Locate the cell with the specified text and output its [x, y] center coordinate. 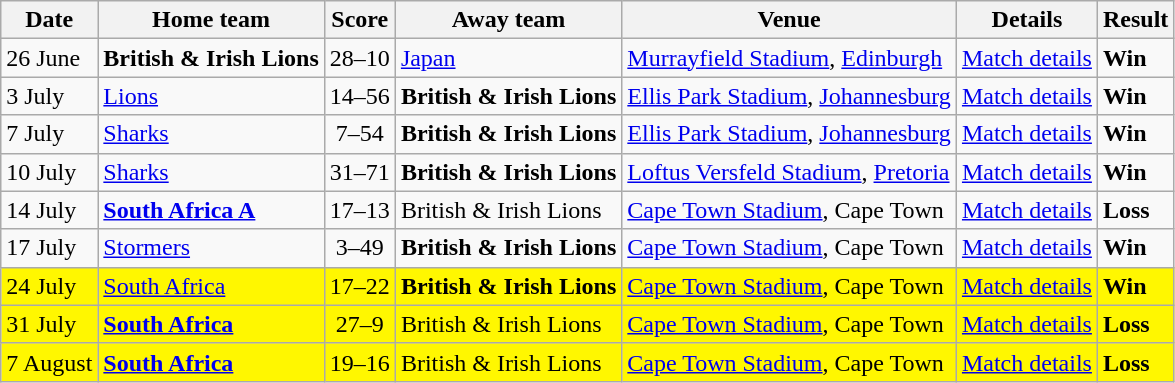
3 July [50, 96]
31 July [50, 324]
26 June [50, 58]
Japan [508, 58]
10 July [50, 172]
Loftus Versfeld Stadium, Pretoria [790, 172]
7 July [50, 134]
28–10 [360, 58]
Lions [211, 96]
24 July [50, 286]
Stormers [211, 248]
7 August [50, 362]
Home team [211, 20]
Away team [508, 20]
Venue [790, 20]
7–54 [360, 134]
27–9 [360, 324]
Date [50, 20]
Result [1135, 20]
31–71 [360, 172]
14 July [50, 210]
Score [360, 20]
17–22 [360, 286]
Details [1026, 20]
South Africa A [211, 210]
3–49 [360, 248]
17 July [50, 248]
19–16 [360, 362]
14–56 [360, 96]
Murrayfield Stadium, Edinburgh [790, 58]
17–13 [360, 210]
